From the cell containing the given text, extract its center point as (x, y) coordinate. 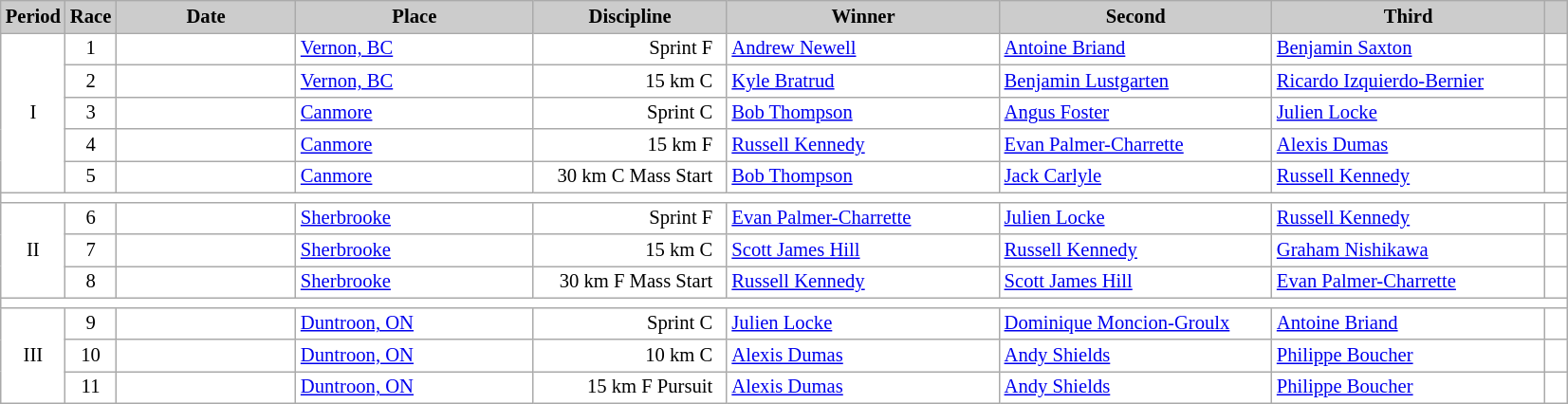
10 (91, 356)
Benjamin Lustgarten (1136, 81)
Jack Carlyle (1136, 176)
7 (91, 249)
15 km F (630, 145)
30 km F Mass Start (630, 282)
5 (91, 176)
1 (91, 48)
I (33, 112)
Date (206, 16)
4 (91, 145)
30 km C Mass Start (630, 176)
Angus Foster (1136, 113)
Second (1136, 16)
Period (33, 16)
Winner (863, 16)
3 (91, 113)
6 (91, 218)
8 (91, 282)
Andrew Newell (863, 48)
Kyle Bratrud (863, 81)
Ricardo Izquierdo-Bernier (1408, 81)
Third (1408, 16)
II (33, 250)
Graham Nishikawa (1408, 249)
Dominique Moncion-Groulx (1136, 323)
11 (91, 387)
2 (91, 81)
III (33, 355)
10 km C (630, 356)
15 km F Pursuit (630, 387)
Benjamin Saxton (1408, 48)
9 (91, 323)
Discipline (630, 16)
Race (91, 16)
Place (415, 16)
